Output the [x, y] coordinate of the center of the cell containing the given text.  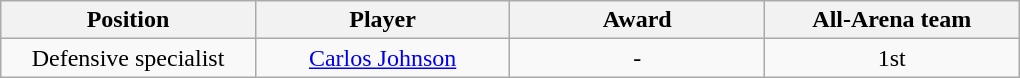
1st [892, 58]
Player [382, 20]
Carlos Johnson [382, 58]
Defensive specialist [128, 58]
- [638, 58]
Position [128, 20]
Award [638, 20]
All-Arena team [892, 20]
